Scan for the cell matching the given text and deliver its (X, Y) coordinate at center. 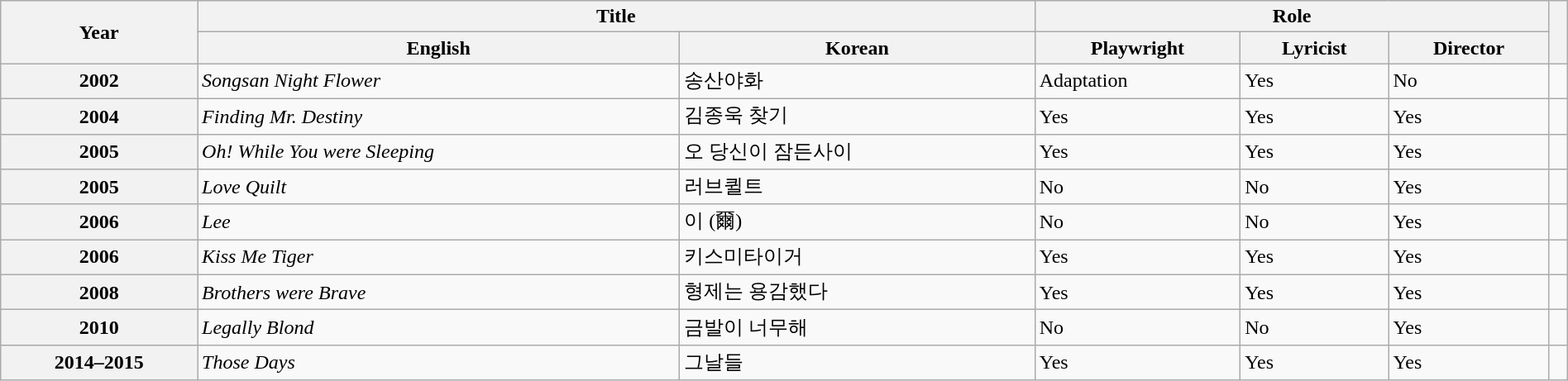
김종욱 찾기 (858, 116)
Title (617, 17)
English (438, 48)
러브퀼트 (858, 187)
2004 (99, 116)
그날들 (858, 362)
Finding Mr. Destiny (438, 116)
2002 (99, 81)
Brothers were Brave (438, 293)
Year (99, 32)
Adaptation (1137, 81)
금발이 너무해 (858, 327)
Lyricist (1315, 48)
이 (爾) (858, 221)
Director (1469, 48)
송산야화 (858, 81)
키스미타이거 (858, 258)
Legally Blond (438, 327)
Kiss Me Tiger (438, 258)
Those Days (438, 362)
Oh! While You were Sleeping (438, 152)
2014–2015 (99, 362)
Role (1292, 17)
형제는 용감했다 (858, 293)
오 당신이 잠든사이 (858, 152)
Songsan Night Flower (438, 81)
Korean (858, 48)
Lee (438, 221)
2008 (99, 293)
2010 (99, 327)
Playwright (1137, 48)
Love Quilt (438, 187)
